Pinpoint the cell where the given text exists, returning its (x, y) midpoint coordinate. 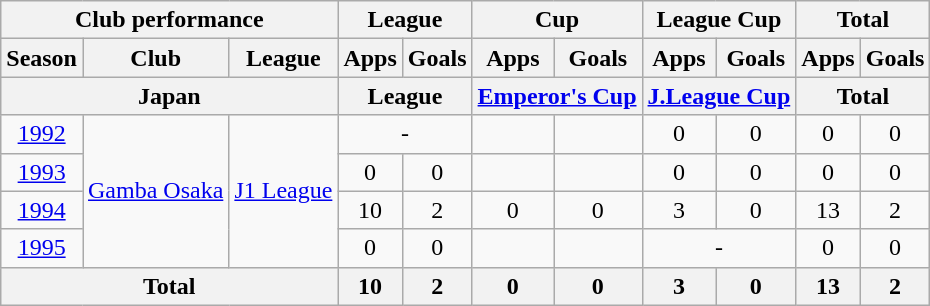
1995 (42, 248)
Cup (557, 20)
Club (155, 58)
Season (42, 58)
1994 (42, 210)
J1 League (284, 191)
Club performance (170, 20)
1992 (42, 134)
Japan (170, 96)
J.League Cup (719, 96)
Emperor's Cup (557, 96)
Gamba Osaka (155, 191)
League Cup (719, 20)
1993 (42, 172)
